For the text-containing cell, return its midpoint in (X, Y) coordinate format. 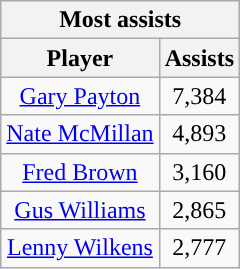
2,777 (199, 248)
Gus Williams (80, 210)
4,893 (199, 134)
Lenny Wilkens (80, 248)
Assists (199, 58)
2,865 (199, 210)
Fred Brown (80, 172)
7,384 (199, 96)
3,160 (199, 172)
Most assists (120, 20)
Player (80, 58)
Nate McMillan (80, 134)
Gary Payton (80, 96)
